From the cell containing the given text, extract its center point as [x, y] coordinate. 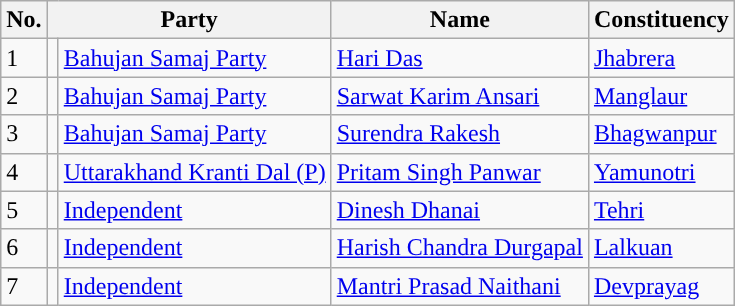
2 [24, 96]
Manglaur [661, 96]
Tehri [661, 210]
Dinesh Dhanai [460, 210]
5 [24, 210]
6 [24, 248]
3 [24, 134]
Name [460, 20]
Pritam Singh Panwar [460, 172]
Harish Chandra Durgapal [460, 248]
1 [24, 58]
Hari Das [460, 58]
Jhabrera [661, 58]
Uttarakhand Kranti Dal (P) [194, 172]
Mantri Prasad Naithani [460, 286]
Constituency [661, 20]
7 [24, 286]
No. [24, 20]
Sarwat Karim Ansari [460, 96]
Party [189, 20]
Devprayag [661, 286]
Yamunotri [661, 172]
Lalkuan [661, 248]
Surendra Rakesh [460, 134]
4 [24, 172]
Bhagwanpur [661, 134]
